Scan for the cell matching the given text and deliver its (x, y) coordinate at center. 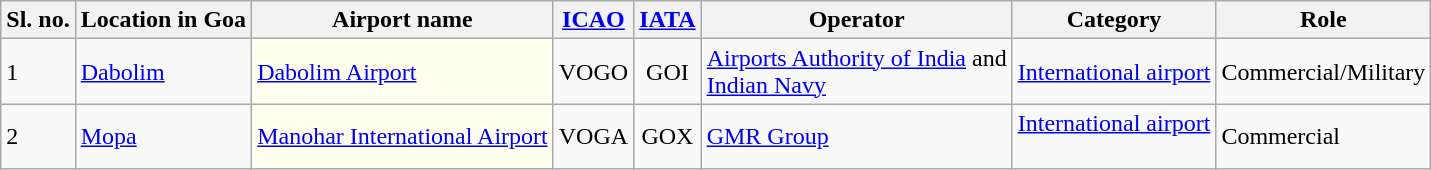
Commercial/Military (1324, 72)
GMR Group (856, 136)
Sl. no. (38, 20)
Airports Authority of India and Indian Navy (856, 72)
Manohar International Airport (403, 136)
Commercial (1324, 136)
Airport name (403, 20)
1 (38, 72)
Category (1114, 20)
2 (38, 136)
GOX (668, 136)
Role (1324, 20)
Location in Goa (163, 20)
GOI (668, 72)
Dabolim (163, 72)
Dabolim Airport (403, 72)
VOGO (593, 72)
IATA (668, 20)
VOGA (593, 136)
ICAO (593, 20)
Mopa (163, 136)
Operator (856, 20)
